Extract the (x, y) coordinate from the center of the cell holding the provided text.  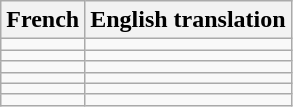
English translation (188, 20)
French (43, 20)
